Find where the given text appears and provide that cell's center as (X, Y) coordinate. 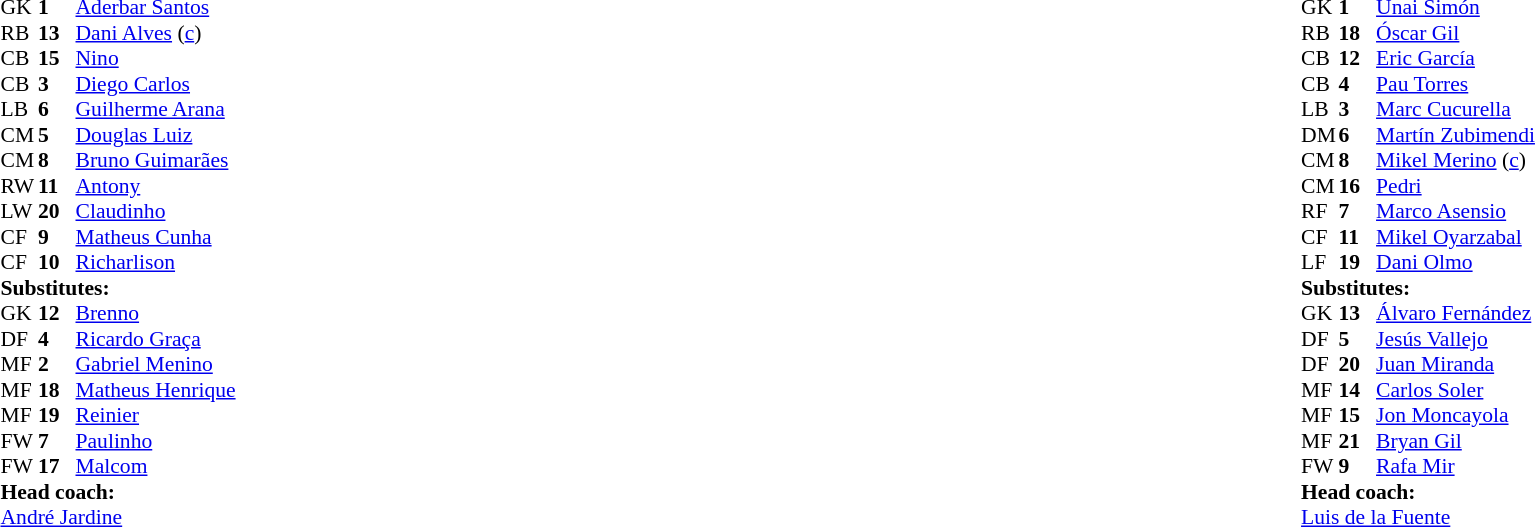
Mikel Merino (c) (1456, 161)
Paulinho (156, 441)
Reinier (156, 415)
Martín Zubimendi (1456, 135)
Diego Carlos (156, 84)
Pau Torres (1456, 84)
Jon Moncayola (1456, 415)
Álvaro Fernández (1456, 313)
Brenno (156, 313)
Richarlison (156, 263)
Eric García (1456, 59)
Jesús Vallejo (1456, 339)
Carlos Soler (1456, 390)
Ricardo Graça (156, 339)
Dani Alves (c) (156, 33)
17 (57, 467)
Douglas Luiz (156, 135)
Guilherme Arana (156, 109)
Matheus Henrique (156, 390)
Juan Miranda (1456, 365)
Marco Asensio (1456, 211)
14 (1358, 390)
Antony (156, 186)
Nino (156, 59)
Dani Olmo (1456, 263)
Rafa Mir (1456, 467)
Bruno Guimarães (156, 161)
LF (1320, 263)
Bryan Gil (1456, 441)
RF (1320, 211)
16 (1358, 186)
DM (1320, 135)
RW (19, 186)
Matheus Cunha (156, 237)
Mikel Oyarzabal (1456, 237)
21 (1358, 441)
Claudinho (156, 211)
10 (57, 263)
Óscar Gil (1456, 33)
LW (19, 211)
2 (57, 365)
Marc Cucurella (1456, 109)
Pedri (1456, 186)
Malcom (156, 467)
Gabriel Menino (156, 365)
